For the text-containing cell, return its midpoint in [X, Y] coordinate format. 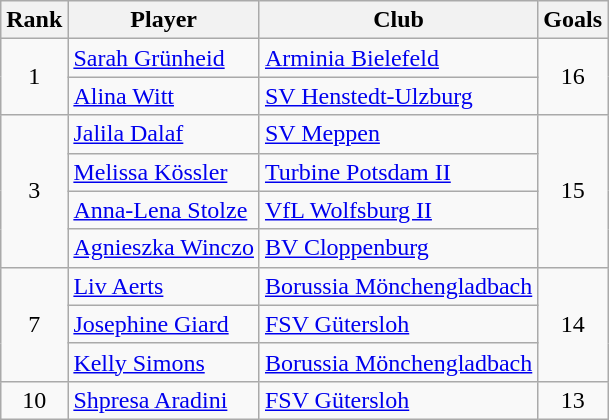
Sarah Grünheid [164, 58]
1 [34, 77]
BV Cloppenburg [398, 248]
Club [398, 20]
7 [34, 324]
Turbine Potsdam II [398, 172]
10 [34, 400]
Goals [573, 20]
Alina Witt [164, 96]
Melissa Kössler [164, 172]
Arminia Bielefeld [398, 58]
13 [573, 400]
Shpresa Aradini [164, 400]
Anna-Lena Stolze [164, 210]
3 [34, 191]
SV Meppen [398, 134]
14 [573, 324]
15 [573, 191]
SV Henstedt-Ulzburg [398, 96]
Rank [34, 20]
Josephine Giard [164, 324]
Kelly Simons [164, 362]
16 [573, 77]
Agnieszka Winczo [164, 248]
Liv Aerts [164, 286]
Player [164, 20]
Jalila Dalaf [164, 134]
VfL Wolfsburg II [398, 210]
